Locate the cell with the specified text and output its [x, y] center coordinate. 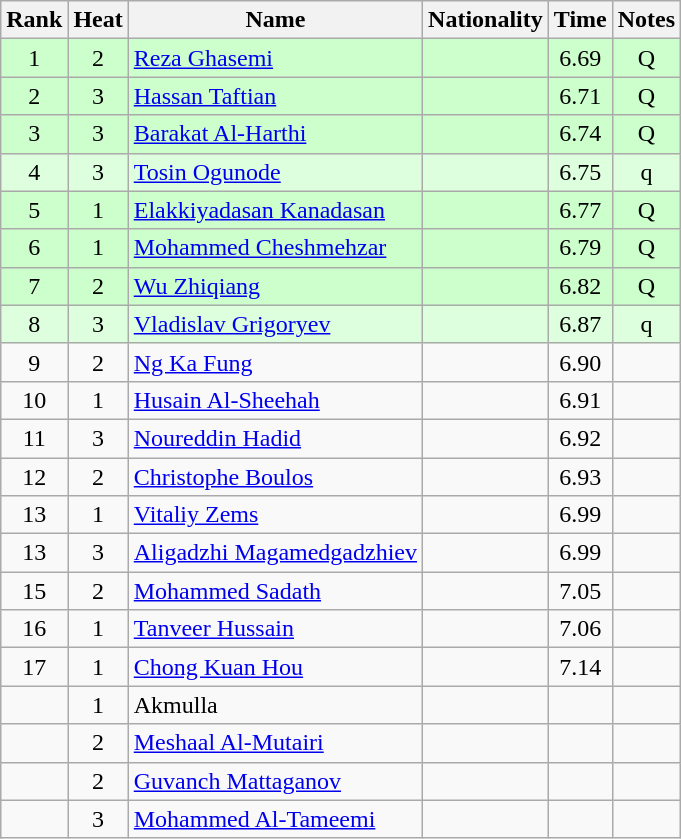
4 [34, 172]
Guvanch Mattaganov [275, 781]
16 [34, 629]
Mohammed Sadath [275, 591]
Tosin Ogunode [275, 172]
8 [34, 324]
11 [34, 438]
6.90 [580, 362]
Tanveer Hussain [275, 629]
6.75 [580, 172]
Chong Kuan Hou [275, 667]
Time [580, 20]
7 [34, 286]
Mohammed Al-Tameemi [275, 819]
Husain Al-Sheehah [275, 400]
6.74 [580, 134]
Elakkiyadasan Kanadasan [275, 210]
6.71 [580, 96]
6.87 [580, 324]
6.69 [580, 58]
Aligadzhi Magamedgadzhiev [275, 553]
Wu Zhiqiang [275, 286]
17 [34, 667]
Name [275, 20]
Vladislav Grigoryev [275, 324]
5 [34, 210]
6.93 [580, 477]
Rank [34, 20]
Notes [646, 20]
Reza Ghasemi [275, 58]
Hassan Taftian [275, 96]
Mohammed Cheshmehzar [275, 248]
Barakat Al-Harthi [275, 134]
6.77 [580, 210]
9 [34, 362]
12 [34, 477]
15 [34, 591]
10 [34, 400]
Heat [98, 20]
6 [34, 248]
Vitaliy Zems [275, 515]
6.82 [580, 286]
6.92 [580, 438]
Noureddin Hadid [275, 438]
Akmulla [275, 705]
Nationality [486, 20]
7.14 [580, 667]
6.91 [580, 400]
Ng Ka Fung [275, 362]
Meshaal Al-Mutairi [275, 743]
6.79 [580, 248]
Christophe Boulos [275, 477]
7.06 [580, 629]
7.05 [580, 591]
